Return [x, y] of the center of cell containing provided text 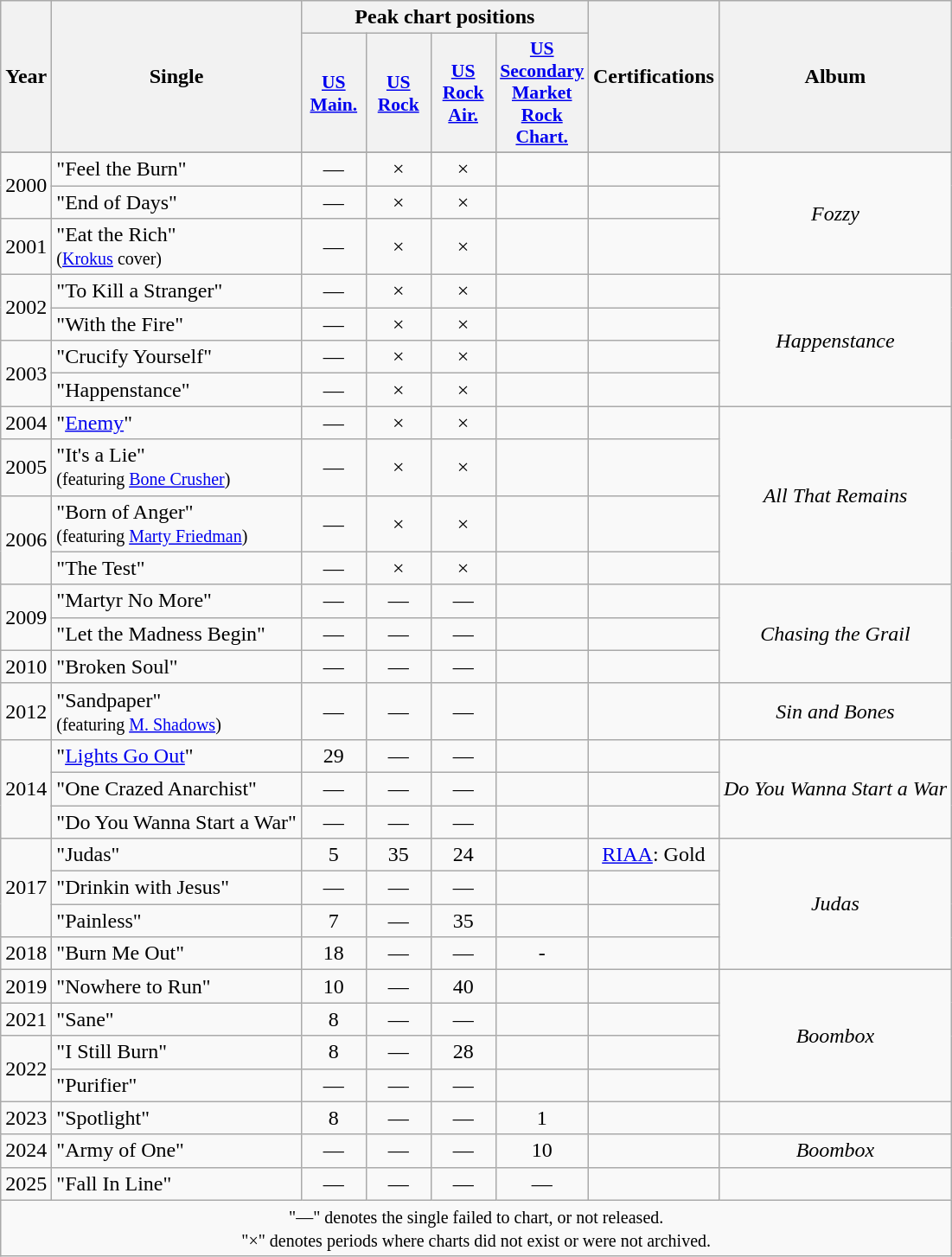
"Martyr No More" [176, 601]
"Lights Go Out" [176, 756]
Year [26, 77]
Certifications [654, 77]
"Do You Wanna Start a War" [176, 822]
"Fall In Line" [176, 1184]
Happenstance [835, 341]
"Drinkin with Jesus" [176, 888]
"Broken Soul" [176, 667]
2009 [26, 617]
2010 [26, 667]
2001 [26, 247]
18 [334, 954]
2003 [26, 373]
2018 [26, 954]
2023 [26, 1118]
Album [835, 77]
US Secondary Market Rock Chart. [541, 93]
"Spotlight" [176, 1118]
"Sandpaper" (featuring M. Shadows) [176, 711]
"Judas" [176, 855]
5 [334, 855]
US Rock [398, 93]
"Sane" [176, 1019]
US Main. [334, 93]
28 [463, 1052]
"Burn Me Out" [176, 954]
"End of Days" [176, 201]
2012 [26, 711]
"Nowhere to Run" [176, 986]
"Let the Madness Begin" [176, 634]
Sin and Bones [835, 711]
- [541, 954]
Single [176, 77]
"Happenstance" [176, 390]
Fozzy [835, 213]
2017 [26, 888]
2025 [26, 1184]
"With the Fire" [176, 324]
1 [541, 1118]
2022 [26, 1069]
"To Kill a Stranger" [176, 291]
"Crucify Yourself" [176, 357]
2000 [26, 185]
29 [334, 756]
24 [463, 855]
2014 [26, 788]
Do You Wanna Start a War [835, 788]
"Born of Anger" (featuring Marty Friedman) [176, 524]
"The Test" [176, 568]
2006 [26, 539]
"Army of One" [176, 1151]
"Painless" [176, 921]
"Purifier" [176, 1085]
Peak chart positions [444, 17]
"—" denotes the single failed to chart, or not released."×" denotes periods where charts did not exist or were not archived. [476, 1228]
US Rock Air. [463, 93]
"It's a Lie" (featuring Bone Crusher) [176, 467]
Chasing the Grail [835, 634]
"Enemy" [176, 423]
7 [334, 921]
RIAA: Gold [654, 855]
2024 [26, 1151]
"Feel the Burn" [176, 169]
2021 [26, 1019]
All That Remains [835, 495]
40 [463, 986]
2004 [26, 423]
2002 [26, 308]
"I Still Burn" [176, 1052]
Judas [835, 904]
2005 [26, 467]
2019 [26, 986]
"Eat the Rich" (Krokus cover) [176, 247]
"One Crazed Anarchist" [176, 788]
